Output the (X, Y) coordinate of the center of the cell containing the given text.  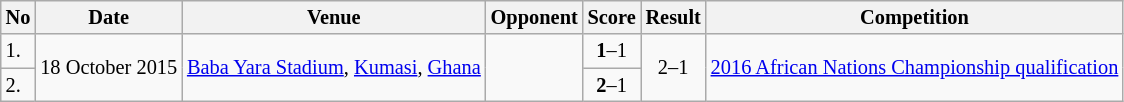
Baba Yara Stadium, Kumasi, Ghana (334, 68)
No (18, 17)
Result (674, 17)
Score (612, 17)
Date (108, 17)
1–1 (612, 51)
Competition (914, 17)
1. (18, 51)
Opponent (534, 17)
18 October 2015 (108, 68)
2016 African Nations Championship qualification (914, 68)
Venue (334, 17)
2. (18, 85)
